Determine the (x, y) coordinate at the center of the cell enclosing the given text.  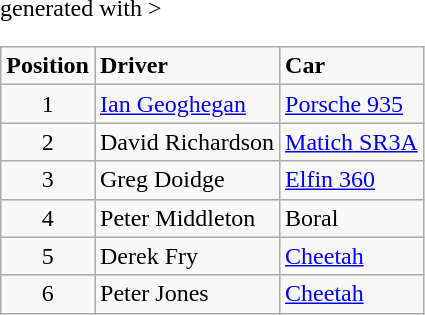
Car (352, 66)
Ian Geoghegan (186, 104)
Greg Doidge (186, 180)
6 (48, 294)
3 (48, 180)
Driver (186, 66)
Matich SR3A (352, 142)
4 (48, 218)
1 (48, 104)
Position (48, 66)
Peter Jones (186, 294)
Elfin 360 (352, 180)
5 (48, 256)
Peter Middleton (186, 218)
Derek Fry (186, 256)
David Richardson (186, 142)
2 (48, 142)
Boral (352, 218)
Porsche 935 (352, 104)
